Identify which cell holds the provided text, then report its (x, y) central coordinate. 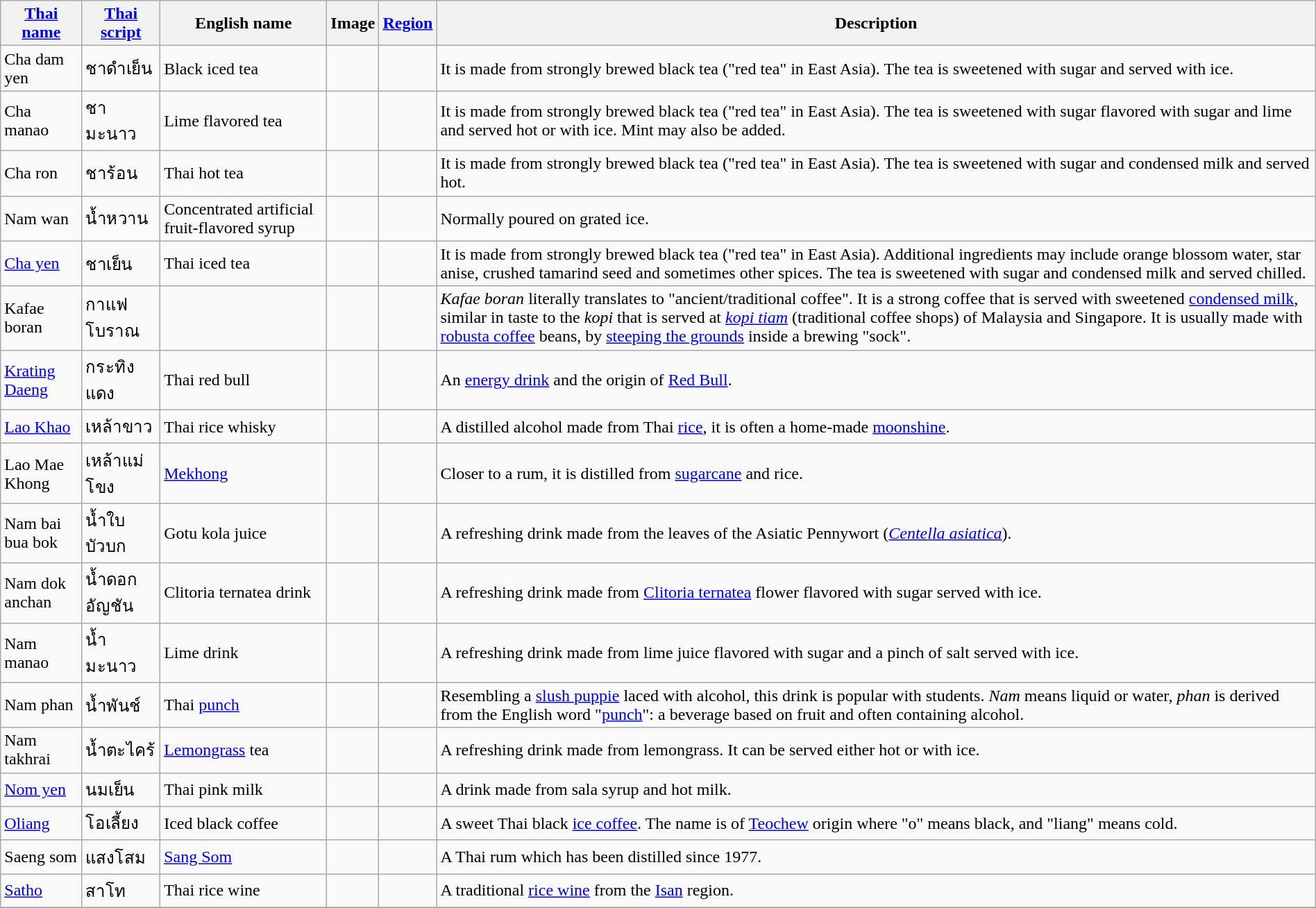
น้ำหวาน (121, 218)
แสงโสม (121, 857)
Description (876, 24)
Nam takhrai (42, 750)
น้ำพันช์ (121, 705)
Closer to a rum, it is distilled from sugarcane and rice. (876, 473)
Cha manao (42, 121)
Lao Khao (42, 426)
A sweet Thai black ice coffee. The name is of Teochew origin where "o" means black, and "liang" means cold. (876, 823)
Thai punch (244, 705)
It is made from strongly brewed black tea ("red tea" in East Asia). The tea is sweetened with sugar and served with ice. (876, 68)
Cha yen (42, 264)
Sang Som (244, 857)
Lao Mae Khong (42, 473)
Black iced tea (244, 68)
Image (353, 24)
กาแฟโบราณ (121, 318)
Clitoria ternatea drink (244, 593)
ชาดำเย็น (121, 68)
Nam wan (42, 218)
Nam phan (42, 705)
Oliang (42, 823)
Kafae boran (42, 318)
เหล้าขาว (121, 426)
น้ำใบบัวบก (121, 533)
ชาเย็น (121, 264)
Normally poured on grated ice. (876, 218)
Lime drink (244, 653)
Thai rice wine (244, 891)
โอเลี้ยง (121, 823)
English name (244, 24)
Nam manao (42, 653)
A refreshing drink made from lemongrass. It can be served either hot or with ice. (876, 750)
Thai red bull (244, 380)
A refreshing drink made from Clitoria ternatea flower flavored with sugar served with ice. (876, 593)
Concentrated artificial fruit-flavored syrup (244, 218)
สาโท (121, 891)
It is made from strongly brewed black tea ("red tea" in East Asia). The tea is sweetened with sugar and condensed milk and served hot. (876, 174)
A refreshing drink made from the leaves of the Asiatic Pennywort (Centella asiatica). (876, 533)
Cha dam yen (42, 68)
Nom yen (42, 790)
กระทิงแดง (121, 380)
A Thai rum which has been distilled since 1977. (876, 857)
Thai name (42, 24)
A refreshing drink made from lime juice flavored with sugar and a pinch of salt served with ice. (876, 653)
Gotu kola juice (244, 533)
Cha ron (42, 174)
Saeng som (42, 857)
A drink made from sala syrup and hot milk. (876, 790)
An energy drink and the origin of Red Bull. (876, 380)
Thai iced tea (244, 264)
น้ำดอกอัญชัน (121, 593)
Nam dok anchan (42, 593)
A traditional rice wine from the Isan region. (876, 891)
A distilled alcohol made from Thai rice, it is often a home-made moonshine. (876, 426)
Thai rice whisky (244, 426)
เหล้าแม่โขง (121, 473)
Krating Daeng (42, 380)
Satho (42, 891)
Lime flavored tea (244, 121)
น้ำมะนาว (121, 653)
นมเย็น (121, 790)
Iced black coffee (244, 823)
Region (408, 24)
Mekhong (244, 473)
Lemongrass tea (244, 750)
Nam bai bua bok (42, 533)
ชามะนาว (121, 121)
Thai hot tea (244, 174)
ชาร้อน (121, 174)
น้ำตะไคร้ (121, 750)
Thai pink milk (244, 790)
Thai script (121, 24)
